Return [x, y] of the center of cell containing provided text 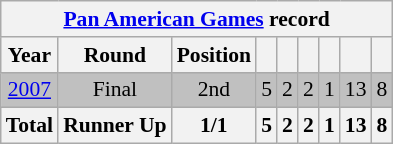
Round [115, 55]
Total [30, 126]
2nd [214, 90]
Position [214, 55]
Final [115, 90]
Pan American Games record [197, 19]
Year [30, 55]
2007 [30, 90]
1/1 [214, 126]
Runner Up [115, 126]
